Locate the cell with the specified text and output its (x, y) center coordinate. 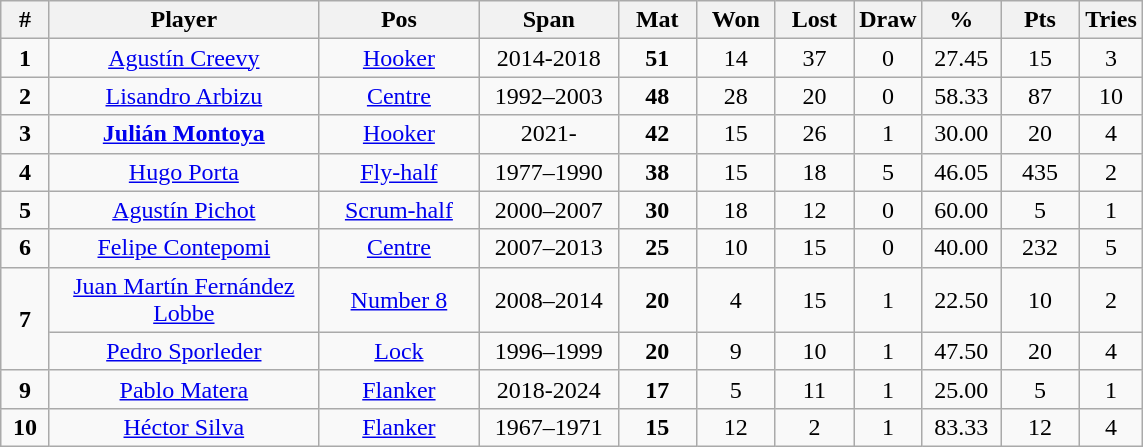
58.33 (962, 96)
Felipe Contepomi (184, 248)
# (26, 20)
435 (1040, 172)
2007–2013 (548, 248)
Span (548, 20)
60.00 (962, 210)
25 (658, 248)
Julián Montoya (184, 134)
46.05 (962, 172)
83.33 (962, 427)
2014-2018 (548, 58)
% (962, 20)
42 (658, 134)
1967–1971 (548, 427)
2021- (548, 134)
1977–1990 (548, 172)
7 (26, 318)
30.00 (962, 134)
47.50 (962, 351)
1996–1999 (548, 351)
Agustín Pichot (184, 210)
26 (814, 134)
2008–2014 (548, 300)
232 (1040, 248)
Tries (1111, 20)
25.00 (962, 389)
Scrum-half (398, 210)
Lisandro Arbizu (184, 96)
Hugo Porta (184, 172)
Lost (814, 20)
22.50 (962, 300)
17 (658, 389)
28 (736, 96)
38 (658, 172)
11 (814, 389)
37 (814, 58)
Won (736, 20)
Héctor Silva (184, 427)
Pedro Sporleder (184, 351)
Pablo Matera (184, 389)
87 (1040, 96)
Pos (398, 20)
Agustín Creevy (184, 58)
14 (736, 58)
2018-2024 (548, 389)
6 (26, 248)
Juan Martín Fernández Lobbe (184, 300)
1992–2003 (548, 96)
2000–2007 (548, 210)
51 (658, 58)
Number 8 (398, 300)
Player (184, 20)
30 (658, 210)
48 (658, 96)
Pts (1040, 20)
Lock (398, 351)
27.45 (962, 58)
Fly-half (398, 172)
Draw (888, 20)
Mat (658, 20)
40.00 (962, 248)
